Detect which cell encompasses the target text, then output its [x, y] center coordinate. 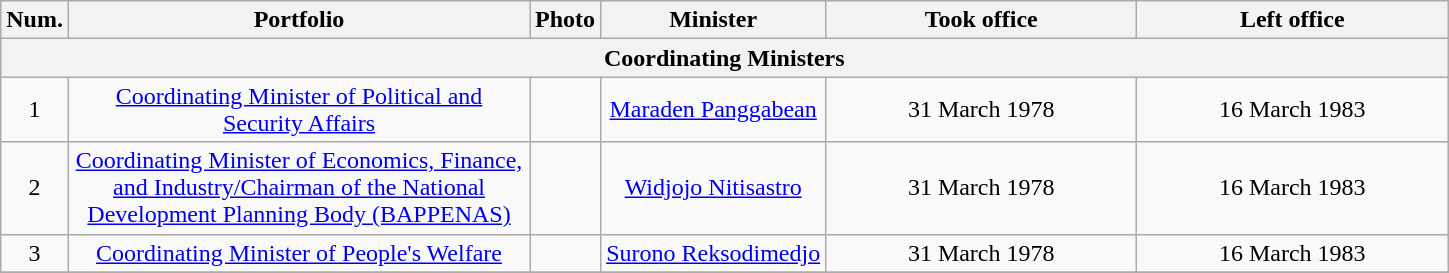
3 [35, 253]
Took office [982, 20]
Surono Reksodimedjo [714, 253]
Num. [35, 20]
Coordinating Minister of Economics, Finance, and Industry/Chairman of the National Development Planning Body (BAPPENAS) [298, 188]
Portfolio [298, 20]
Coordinating Minister of Political and Security Affairs [298, 110]
Minister [714, 20]
2 [35, 188]
Photo [566, 20]
Left office [1292, 20]
1 [35, 110]
Maraden Panggabean [714, 110]
Coordinating Minister of People's Welfare [298, 253]
Coordinating Ministers [724, 58]
Widjojo Nitisastro [714, 188]
